Return the (x, y) coordinate for the center point of the cell that contains the specified text.  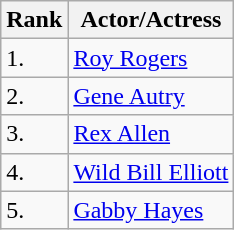
3. (34, 134)
2. (34, 96)
Gabby Hayes (151, 210)
5. (34, 210)
Roy Rogers (151, 58)
Rank (34, 20)
4. (34, 172)
Wild Bill Elliott (151, 172)
Actor/Actress (151, 20)
Rex Allen (151, 134)
Gene Autry (151, 96)
1. (34, 58)
